For the text-containing cell, return its midpoint in (X, Y) coordinate format. 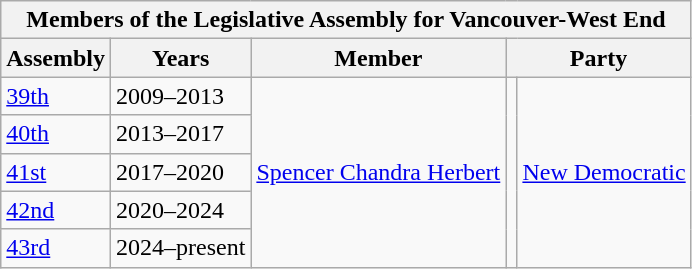
Members of the Legislative Assembly for Vancouver-West End (346, 20)
43rd (56, 248)
Spencer Chandra Herbert (378, 172)
New Democratic (604, 172)
39th (56, 96)
2017–2020 (180, 172)
Years (180, 58)
2013–2017 (180, 134)
42nd (56, 210)
2024–present (180, 248)
2020–2024 (180, 210)
Party (598, 58)
40th (56, 134)
41st (56, 172)
Assembly (56, 58)
Member (378, 58)
2009–2013 (180, 96)
